Return [X, Y] of the center of cell containing provided text 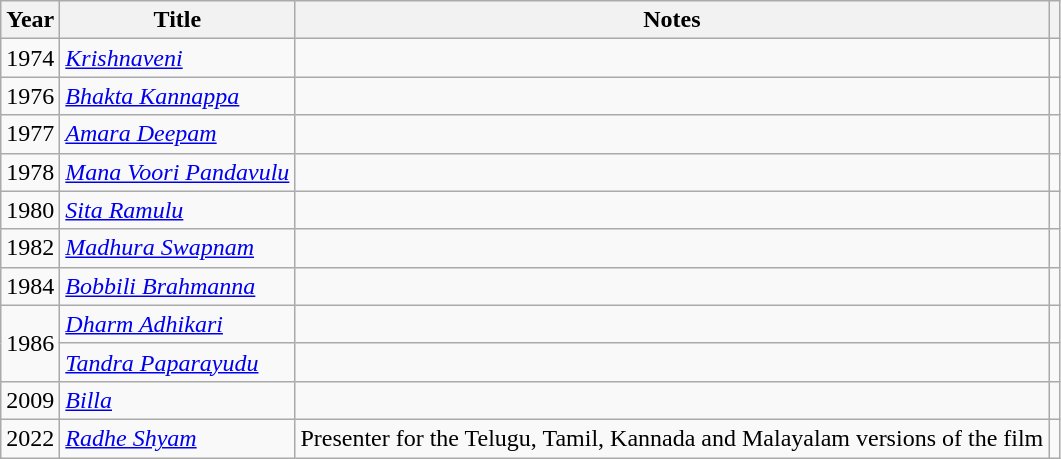
1986 [30, 343]
Title [178, 20]
Year [30, 20]
Presenter for the Telugu, Tamil, Kannada and Malayalam versions of the film [672, 438]
Amara Deepam [178, 134]
2022 [30, 438]
Billa [178, 400]
Notes [672, 20]
1974 [30, 58]
Krishnaveni [178, 58]
Bobbili Brahmanna [178, 286]
1984 [30, 286]
Madhura Swapnam [178, 248]
1976 [30, 96]
1977 [30, 134]
Sita Ramulu [178, 210]
Tandra Paparayudu [178, 362]
Radhe Shyam [178, 438]
2009 [30, 400]
Bhakta Kannappa [178, 96]
1982 [30, 248]
Dharm Adhikari [178, 324]
Mana Voori Pandavulu [178, 172]
1978 [30, 172]
1980 [30, 210]
